Detect which cell encompasses the target text, then output its (X, Y) center coordinate. 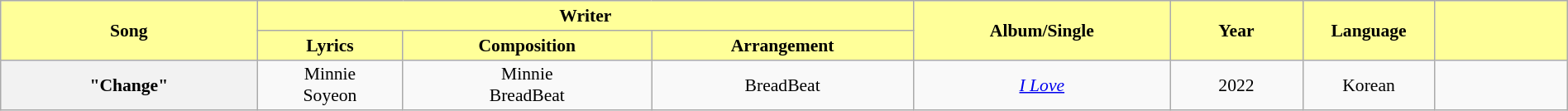
Lyrics (330, 45)
Album/Single (1042, 30)
"Change" (129, 84)
Arrangement (782, 45)
Year (1236, 30)
I Love (1042, 84)
MinnieBreadBeat (527, 84)
Writer (586, 16)
MinnieSoyeon (330, 84)
Korean (1369, 84)
2022 (1236, 84)
Language (1369, 30)
Composition (527, 45)
BreadBeat (782, 84)
Song (129, 30)
